Provide the (X, Y) coordinate of the cell's center where the given text is located.  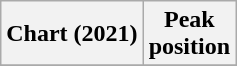
Peakposition (189, 34)
Chart (2021) (72, 34)
